Identify which cell holds the provided text, then report its [x, y] central coordinate. 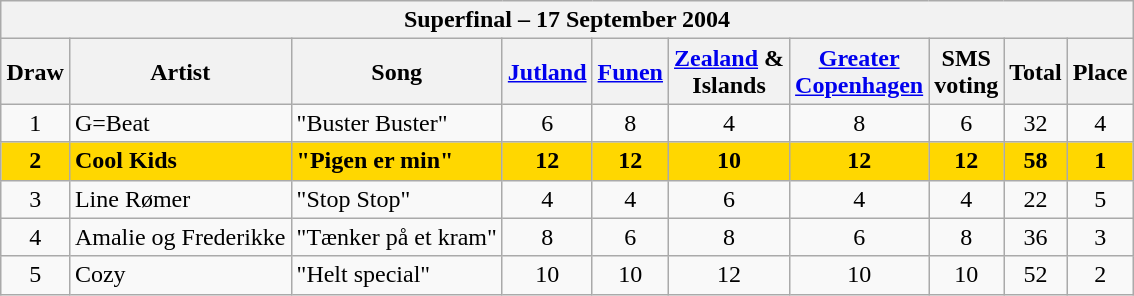
G=Beat [180, 123]
Artist [180, 72]
"Stop Stop" [396, 199]
Funen [630, 72]
Total [1036, 72]
58 [1036, 161]
Superfinal – 17 September 2004 [567, 20]
Jutland [547, 72]
Amalie og Frederikke [180, 237]
Cool Kids [180, 161]
22 [1036, 199]
Draw [35, 72]
"Tænker på et kram" [396, 237]
"Buster Buster" [396, 123]
Line Rømer [180, 199]
Zealand &Islands [730, 72]
Cozy [180, 275]
Song [396, 72]
Place [1100, 72]
52 [1036, 275]
"Helt special" [396, 275]
SMSvoting [966, 72]
32 [1036, 123]
"Pigen er min" [396, 161]
36 [1036, 237]
GreaterCopenhagen [860, 72]
